Provide the (x, y) coordinate of the cell's center where the given text is located.  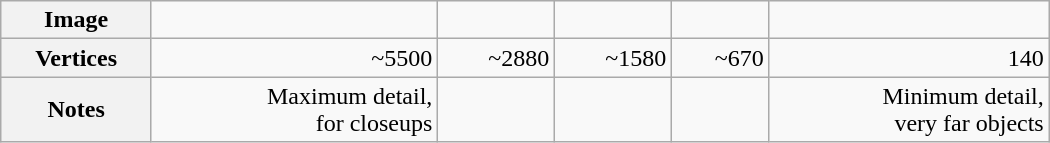
~670 (721, 58)
140 (909, 58)
Minimum detail, very far objects (909, 110)
Vertices (76, 58)
~5500 (294, 58)
Maximum detail, for closeups (294, 110)
Notes (76, 110)
Image (76, 20)
~1580 (614, 58)
~2880 (496, 58)
